Locate the cell with the specified text and output its [x, y] center coordinate. 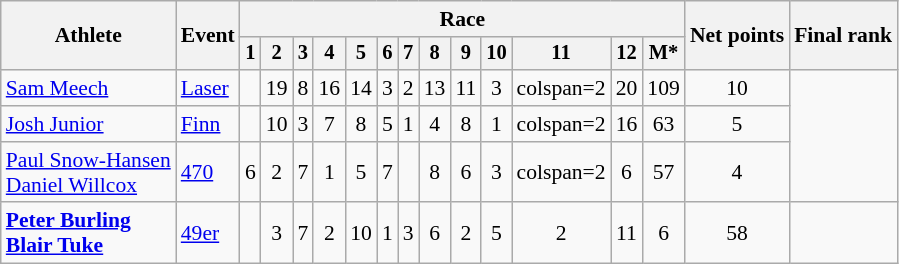
Peter BurlingBlair Tuke [88, 234]
Sam Meech [88, 88]
58 [737, 234]
Josh Junior [88, 124]
Event [208, 36]
Finn [208, 124]
12 [627, 54]
14 [361, 88]
63 [664, 124]
109 [664, 88]
9 [466, 54]
Laser [208, 88]
Net points [737, 36]
13 [435, 88]
Athlete [88, 36]
Paul Snow-HansenDaniel Willcox [88, 172]
M* [664, 54]
470 [208, 172]
19 [277, 88]
Race [462, 19]
Final rank [843, 36]
49er [208, 234]
57 [664, 172]
20 [627, 88]
